Return the [X, Y] coordinate for the center point of the cell that contains the specified text.  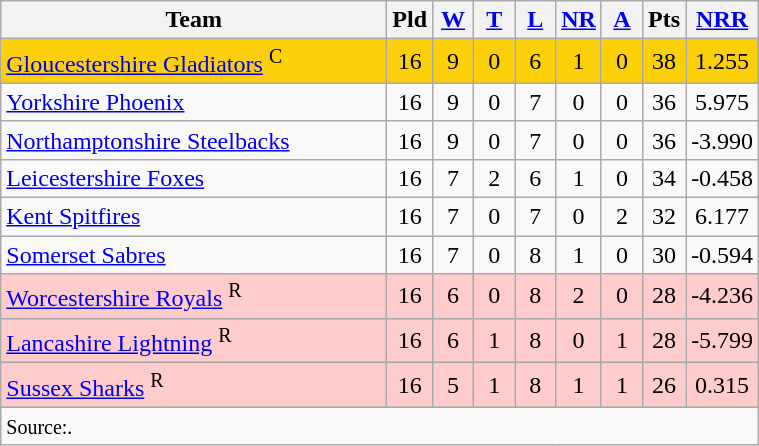
-0.594 [722, 255]
-3.990 [722, 140]
Lancashire Lightning R [194, 340]
Sussex Sharks R [194, 386]
-4.236 [722, 296]
26 [664, 386]
30 [664, 255]
Northamptonshire Steelbacks [194, 140]
Team [194, 20]
L [536, 20]
NRR [722, 20]
5.975 [722, 102]
Gloucestershire Gladiators C [194, 62]
38 [664, 62]
34 [664, 178]
A [622, 20]
32 [664, 217]
W [454, 20]
6.177 [722, 217]
0.315 [722, 386]
Kent Spitfires [194, 217]
Source:. [380, 426]
Leicestershire Foxes [194, 178]
5 [454, 386]
-5.799 [722, 340]
-0.458 [722, 178]
NR [579, 20]
1.255 [722, 62]
T [494, 20]
Pts [664, 20]
Worcestershire Royals R [194, 296]
Pld [410, 20]
Somerset Sabres [194, 255]
Yorkshire Phoenix [194, 102]
